From the cell containing the given text, extract its center point as (X, Y) coordinate. 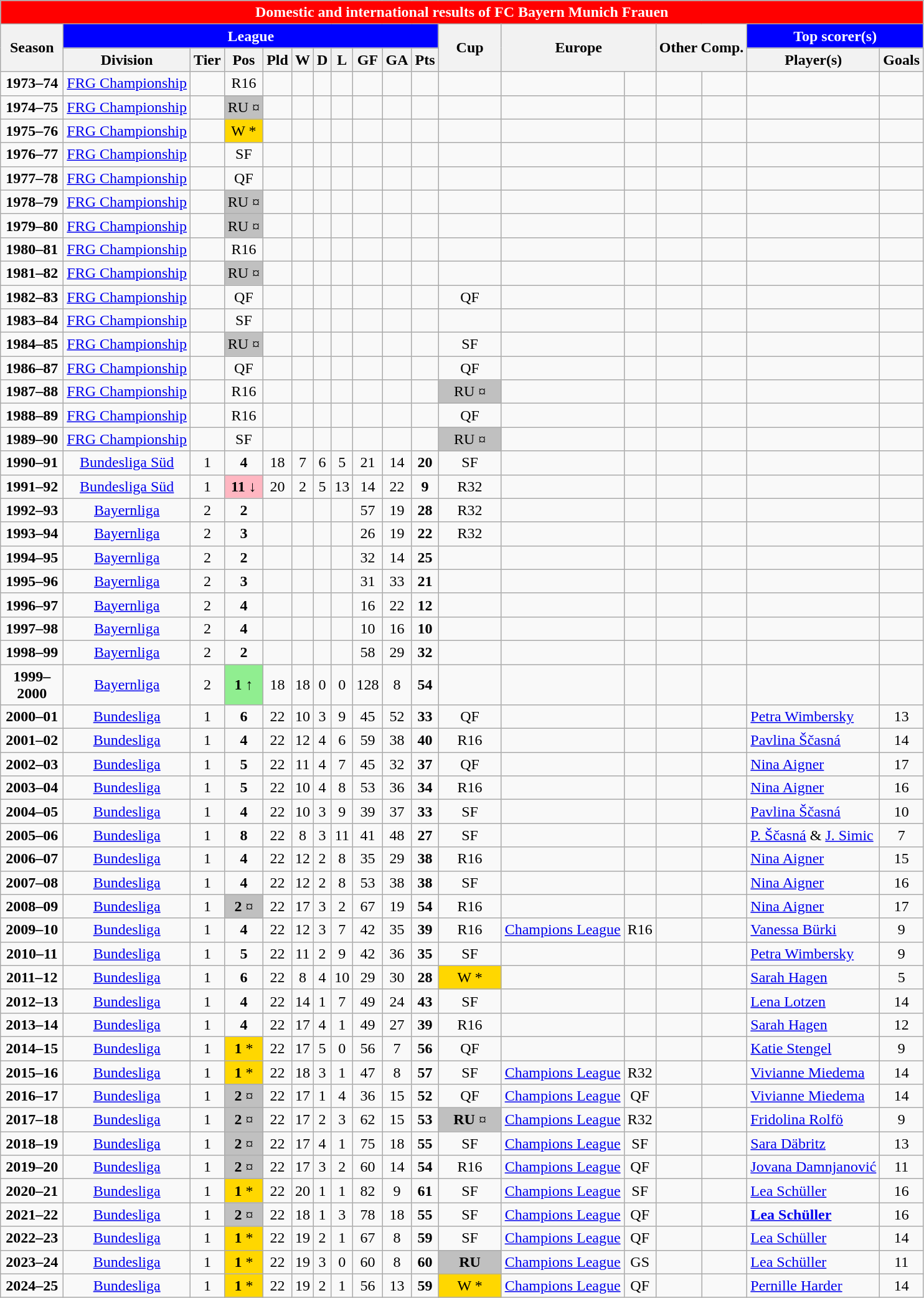
1998–99 (32, 652)
L (342, 60)
1993–94 (32, 534)
1990–91 (32, 463)
43 (425, 1001)
2005–06 (32, 835)
2020–21 (32, 1191)
D (322, 60)
58 (367, 652)
RU (469, 1262)
82 (367, 1191)
2004–05 (32, 812)
Katie Stengel (813, 1048)
2023–24 (32, 1262)
62 (367, 1120)
61 (425, 1191)
2024–25 (32, 1286)
1995–96 (32, 581)
41 (367, 835)
2017–18 (32, 1120)
1981–82 (32, 273)
Europe (578, 48)
Tier (208, 60)
25 (425, 557)
2002–03 (32, 764)
Pts (425, 60)
1999–2000 (32, 684)
Cup (469, 48)
24 (397, 1001)
1983–84 (32, 321)
2016–17 (32, 1096)
1992–93 (32, 510)
2000–01 (32, 717)
P. Ščasná & J. Simic (813, 835)
1982–83 (32, 297)
26 (367, 534)
Top scorer(s) (836, 36)
2019–20 (32, 1167)
2007–08 (32, 883)
2018–19 (32, 1144)
1988–89 (32, 415)
2013–14 (32, 1025)
1973–74 (32, 83)
2011–12 (32, 977)
2006–07 (32, 859)
1997–98 (32, 628)
Fridolina Rolfö (813, 1120)
Pld (278, 60)
2021–22 (32, 1215)
Sara Däbritz (813, 1144)
Lena Lotzen (813, 1001)
11 ↓ (243, 486)
128 (367, 684)
2001–02 (32, 741)
1986–87 (32, 368)
Vanessa Bürki (813, 930)
2003–04 (32, 788)
1994–95 (32, 557)
2010–11 (32, 954)
Goals (902, 60)
1991–92 (32, 486)
Jovana Damnjanović (813, 1167)
31 (367, 581)
2015–16 (32, 1072)
1979–80 (32, 225)
GF (367, 60)
2014–15 (32, 1048)
GS (640, 1262)
75 (367, 1144)
Domestic and international results of FC Bayern Munich Frauen (462, 12)
2022–23 (32, 1238)
1996–97 (32, 605)
1 ↑ (243, 684)
Other Comp. (701, 48)
Division (127, 60)
Season (32, 48)
Pos (243, 60)
40 (425, 741)
1989–90 (32, 439)
GA (397, 60)
2012–13 (32, 1001)
1975–76 (32, 131)
1978–79 (32, 202)
League (251, 36)
78 (367, 1215)
1980–81 (32, 249)
W (303, 60)
34 (425, 788)
1984–85 (32, 344)
30 (397, 977)
1974–75 (32, 107)
1987–88 (32, 392)
1976–77 (32, 154)
2009–10 (32, 930)
47 (367, 1072)
1977–78 (32, 178)
Player(s) (813, 60)
Pernille Harder (813, 1286)
2008–09 (32, 906)
48 (397, 835)
